Return the [x, y] coordinate for the center point of the cell that contains the specified text.  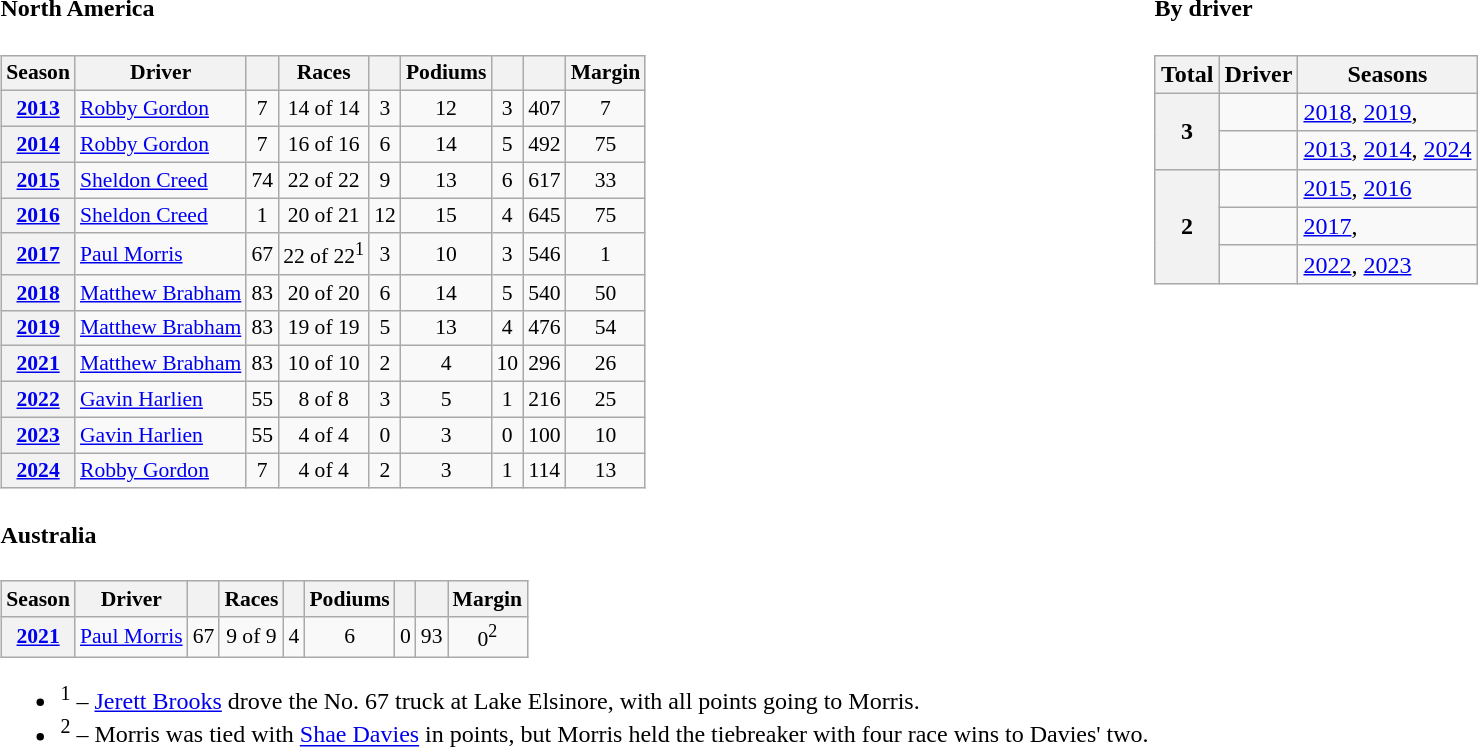
407 [544, 109]
2022, 2023 [1388, 264]
2017, [1388, 226]
9 [385, 180]
22 of 22 [324, 180]
2014 [38, 144]
93 [432, 636]
9 of 9 [251, 636]
Total [1187, 74]
216 [544, 399]
50 [606, 292]
22 of 221 [324, 254]
74 [262, 180]
492 [544, 144]
296 [544, 364]
2024 [38, 471]
15 [446, 216]
54 [606, 328]
20 of 21 [324, 216]
2019 [38, 328]
Seasons [1388, 74]
2018, 2019, [1388, 112]
476 [544, 328]
645 [544, 216]
8 of 8 [324, 399]
100 [544, 435]
33 [606, 180]
16 of 16 [324, 144]
20 of 20 [324, 292]
02 [488, 636]
546 [544, 254]
10 of 10 [324, 364]
114 [544, 471]
2015 [38, 180]
2022 [38, 399]
2018 [38, 292]
25 [606, 399]
19 of 19 [324, 328]
617 [544, 180]
2023 [38, 435]
540 [544, 292]
14 of 14 [324, 109]
2017 [38, 254]
26 [606, 364]
2015, 2016 [1388, 188]
2013, 2014, 2024 [1388, 150]
2013 [38, 109]
2016 [38, 216]
